Locate the cell with the specified text and output its (x, y) center coordinate. 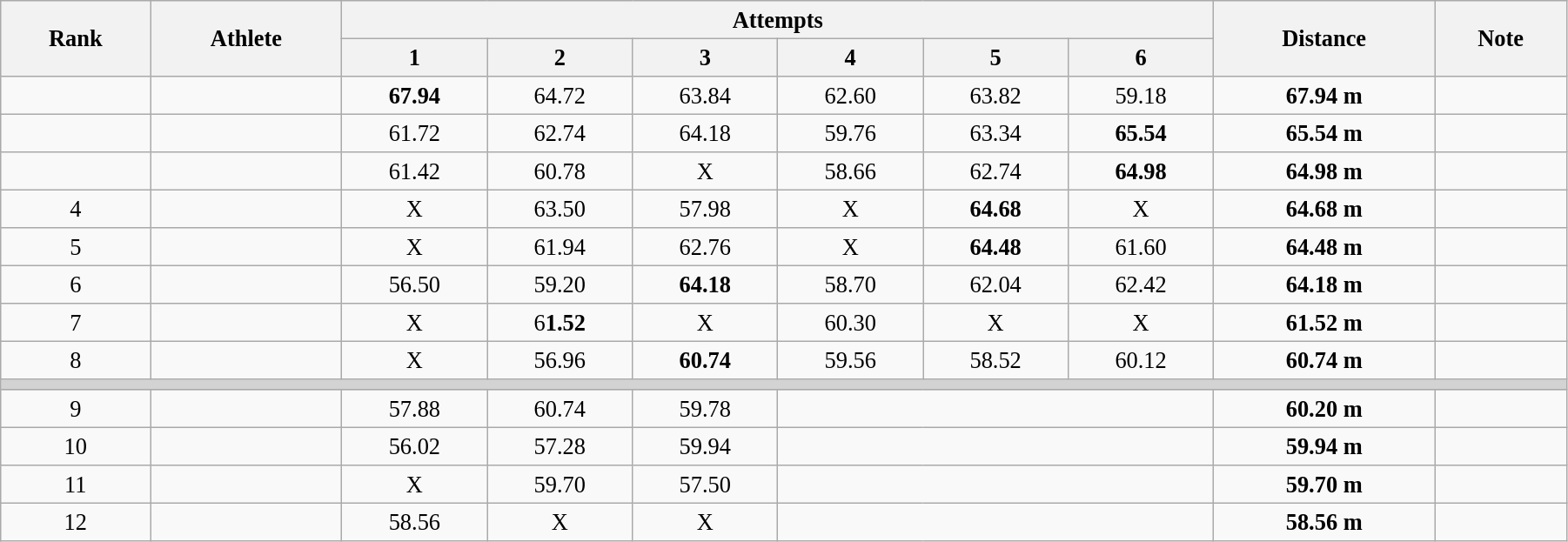
67.94 m (1324, 95)
59.76 (851, 133)
63.84 (705, 95)
64.48 (995, 247)
2 (560, 57)
64.68 (995, 209)
60.12 (1142, 360)
58.70 (851, 284)
Note (1501, 38)
60.74 m (1324, 360)
59.56 (851, 360)
61.42 (414, 171)
62.76 (705, 247)
56.50 (414, 284)
59.94 (705, 446)
56.96 (560, 360)
56.02 (414, 446)
57.50 (705, 485)
61.52 (560, 323)
59.70 m (1324, 485)
10 (76, 446)
61.52 m (1324, 323)
11 (76, 485)
9 (76, 409)
60.20 m (1324, 409)
61.60 (1142, 247)
64.72 (560, 95)
62.04 (995, 284)
59.78 (705, 409)
8 (76, 360)
58.56 (414, 522)
58.56 m (1324, 522)
59.18 (1142, 95)
57.88 (414, 409)
59.70 (560, 485)
59.94 m (1324, 446)
Distance (1324, 38)
62.60 (851, 95)
Attempts (778, 19)
57.28 (560, 446)
12 (76, 522)
61.72 (414, 133)
Rank (76, 38)
65.54 m (1324, 133)
57.98 (705, 209)
60.30 (851, 323)
60.78 (560, 171)
Athlete (246, 38)
64.48 m (1324, 247)
64.68 m (1324, 209)
65.54 (1142, 133)
67.94 (414, 95)
3 (705, 57)
63.34 (995, 133)
7 (76, 323)
64.98 m (1324, 171)
61.94 (560, 247)
63.82 (995, 95)
58.52 (995, 360)
1 (414, 57)
64.18 m (1324, 284)
63.50 (560, 209)
58.66 (851, 171)
64.98 (1142, 171)
62.42 (1142, 284)
59.20 (560, 284)
